Extract the (x, y) coordinate from the center of the cell holding the provided text.  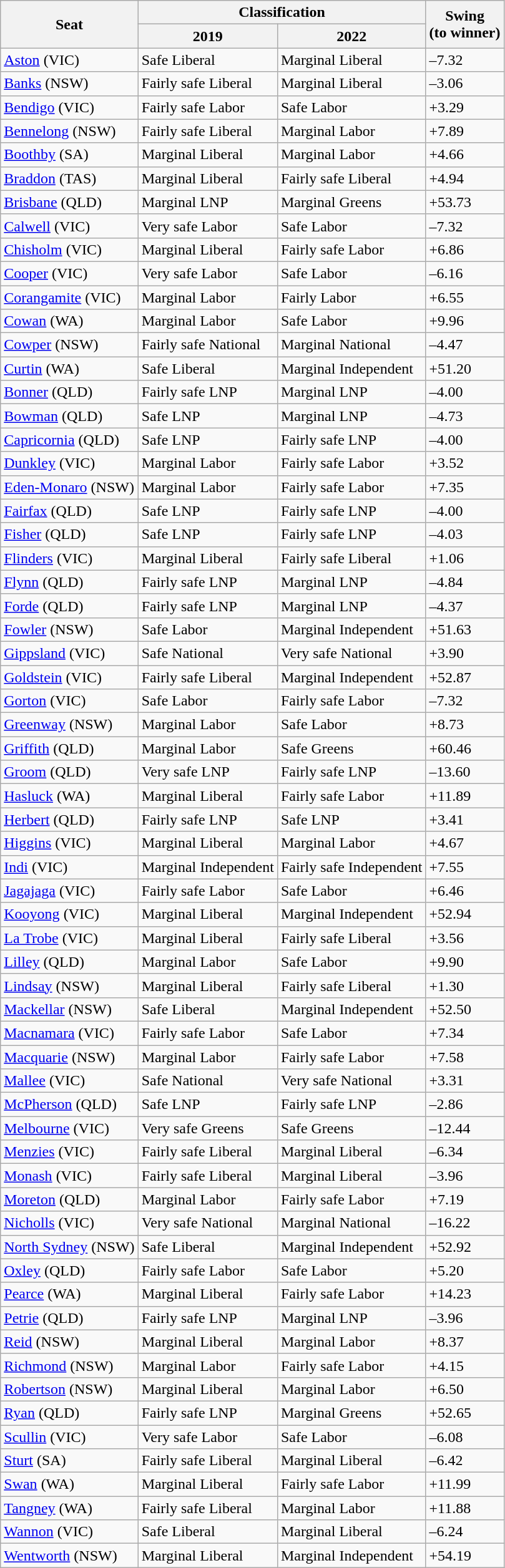
Swan (WA) (69, 1484)
Chisholm (VIC) (69, 249)
Eden-Monaro (NSW) (69, 487)
Macnamara (VIC) (69, 1033)
+53.73 (464, 202)
+5.20 (464, 1270)
North Sydney (NSW) (69, 1247)
Bendigo (VIC) (69, 107)
–3.06 (464, 84)
–12.44 (464, 1128)
–6.24 (464, 1532)
Melbourne (VIC) (69, 1128)
Lindsay (NSW) (69, 985)
+3.56 (464, 938)
Wannon (VIC) (69, 1532)
+7.34 (464, 1033)
–4.73 (464, 416)
Tangney (WA) (69, 1508)
–6.42 (464, 1461)
+14.23 (464, 1294)
Reid (NSW) (69, 1342)
+4.67 (464, 843)
Bennelong (NSW) (69, 131)
+4.15 (464, 1365)
–6.34 (464, 1152)
+1.06 (464, 558)
Mackellar (NSW) (69, 1009)
+4.66 (464, 155)
Goldstein (VIC) (69, 677)
+6.46 (464, 891)
Mallee (VIC) (69, 1081)
Braddon (TAS) (69, 178)
Oxley (QLD) (69, 1270)
Indi (VIC) (69, 867)
+54.19 (464, 1556)
–16.22 (464, 1223)
–6.16 (464, 273)
Boothby (SA) (69, 155)
2022 (351, 36)
Wentworth (NSW) (69, 1556)
+9.90 (464, 962)
Ryan (QLD) (69, 1413)
+8.37 (464, 1342)
Higgins (VIC) (69, 843)
Seat (69, 24)
–2.86 (464, 1105)
+3.29 (464, 107)
+60.46 (464, 748)
–6.08 (464, 1436)
Monash (VIC) (69, 1176)
Fairly safe Independent (351, 867)
+51.20 (464, 369)
+7.35 (464, 487)
+52.87 (464, 677)
+9.96 (464, 321)
+4.94 (464, 178)
+7.89 (464, 131)
Cowan (WA) (69, 321)
Bowman (QLD) (69, 416)
Jagajaga (VIC) (69, 891)
+6.55 (464, 298)
+6.86 (464, 249)
Menzies (VIC) (69, 1152)
Classification (282, 12)
Macquarie (NSW) (69, 1057)
+7.55 (464, 867)
+52.65 (464, 1413)
Corangamite (VIC) (69, 298)
+3.90 (464, 653)
Petrie (QLD) (69, 1318)
Nicholls (VIC) (69, 1223)
Capricornia (QLD) (69, 440)
+1.30 (464, 985)
–4.84 (464, 582)
+7.19 (464, 1199)
–13.60 (464, 772)
+6.50 (464, 1389)
+11.88 (464, 1508)
Greenway (NSW) (69, 725)
+8.73 (464, 725)
+3.31 (464, 1081)
Curtin (WA) (69, 369)
Flinders (VIC) (69, 558)
Sturt (SA) (69, 1461)
Fisher (QLD) (69, 535)
+52.92 (464, 1247)
Gorton (VIC) (69, 701)
Very safe LNP (207, 772)
+3.52 (464, 463)
+11.99 (464, 1484)
Calwell (VIC) (69, 226)
Fowler (NSW) (69, 629)
+11.89 (464, 796)
La Trobe (VIC) (69, 938)
Lilley (QLD) (69, 962)
Cowper (NSW) (69, 345)
McPherson (QLD) (69, 1105)
2019 (207, 36)
–4.47 (464, 345)
Brisbane (QLD) (69, 202)
+7.58 (464, 1057)
Herbert (QLD) (69, 820)
Robertson (NSW) (69, 1389)
–4.03 (464, 535)
Gippsland (VIC) (69, 653)
Flynn (QLD) (69, 582)
Forde (QLD) (69, 606)
Fairly safe National (207, 345)
Moreton (QLD) (69, 1199)
Pearce (WA) (69, 1294)
+51.63 (464, 629)
Groom (QLD) (69, 772)
Dunkley (VIC) (69, 463)
Scullin (VIC) (69, 1436)
Fairly Labor (351, 298)
Bonner (QLD) (69, 392)
Fairfax (QLD) (69, 511)
Banks (NSW) (69, 84)
+52.94 (464, 914)
Kooyong (VIC) (69, 914)
Hasluck (WA) (69, 796)
–4.37 (464, 606)
Very safe Greens (207, 1128)
Griffith (QLD) (69, 748)
Richmond (NSW) (69, 1365)
Cooper (VIC) (69, 273)
+52.50 (464, 1009)
Swing(to winner) (464, 24)
Aston (VIC) (69, 60)
+3.41 (464, 820)
